From the cell containing the given text, extract its center point as (x, y) coordinate. 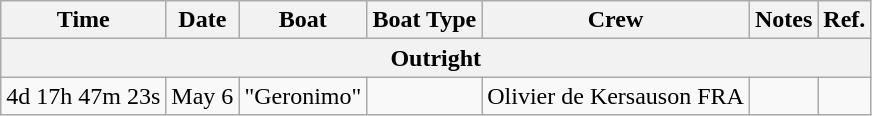
Outright (436, 58)
Boat Type (424, 20)
Olivier de Kersauson FRA (616, 96)
Crew (616, 20)
4d 17h 47m 23s (84, 96)
Time (84, 20)
Date (202, 20)
"Geronimo" (303, 96)
Ref. (844, 20)
Notes (783, 20)
Boat (303, 20)
May 6 (202, 96)
